Detect which cell encompasses the target text, then output its [x, y] center coordinate. 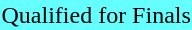
Qualified for Finals [96, 15]
